Find where the given text appears and provide that cell's center as (x, y) coordinate. 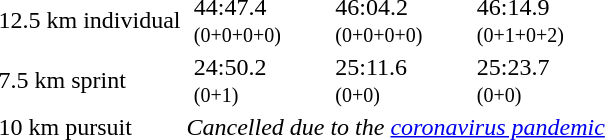
24:50.2(0+1) (258, 80)
25:11.6(0+0) (400, 80)
